Search for the cell housing the specified text and yield its [X, Y] center coordinate. 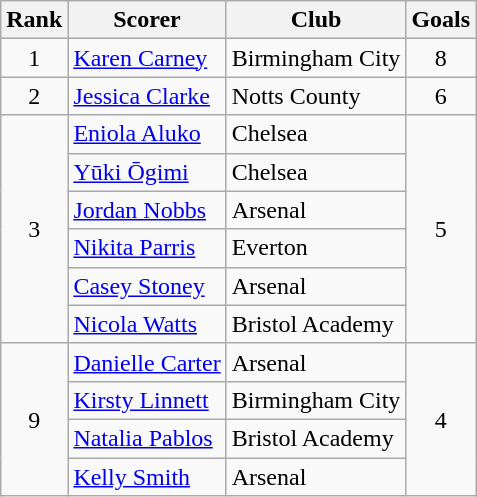
Natalia Pablos [147, 438]
Nikita Parris [147, 248]
2 [34, 96]
Casey Stoney [147, 286]
Karen Carney [147, 58]
Jordan Nobbs [147, 210]
6 [441, 96]
1 [34, 58]
Nicola Watts [147, 324]
5 [441, 229]
Jessica Clarke [147, 96]
Club [316, 20]
Notts County [316, 96]
Goals [441, 20]
Eniola Aluko [147, 134]
Danielle Carter [147, 362]
9 [34, 419]
Everton [316, 248]
Kelly Smith [147, 477]
Kirsty Linnett [147, 400]
Yūki Ōgimi [147, 172]
Scorer [147, 20]
Rank [34, 20]
4 [441, 419]
3 [34, 229]
8 [441, 58]
